Identify which cell holds the provided text, then report its [x, y] central coordinate. 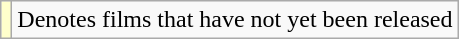
Denotes films that have not yet been released [235, 20]
